Provide the (x, y) coordinate of the cell's center where the given text is located.  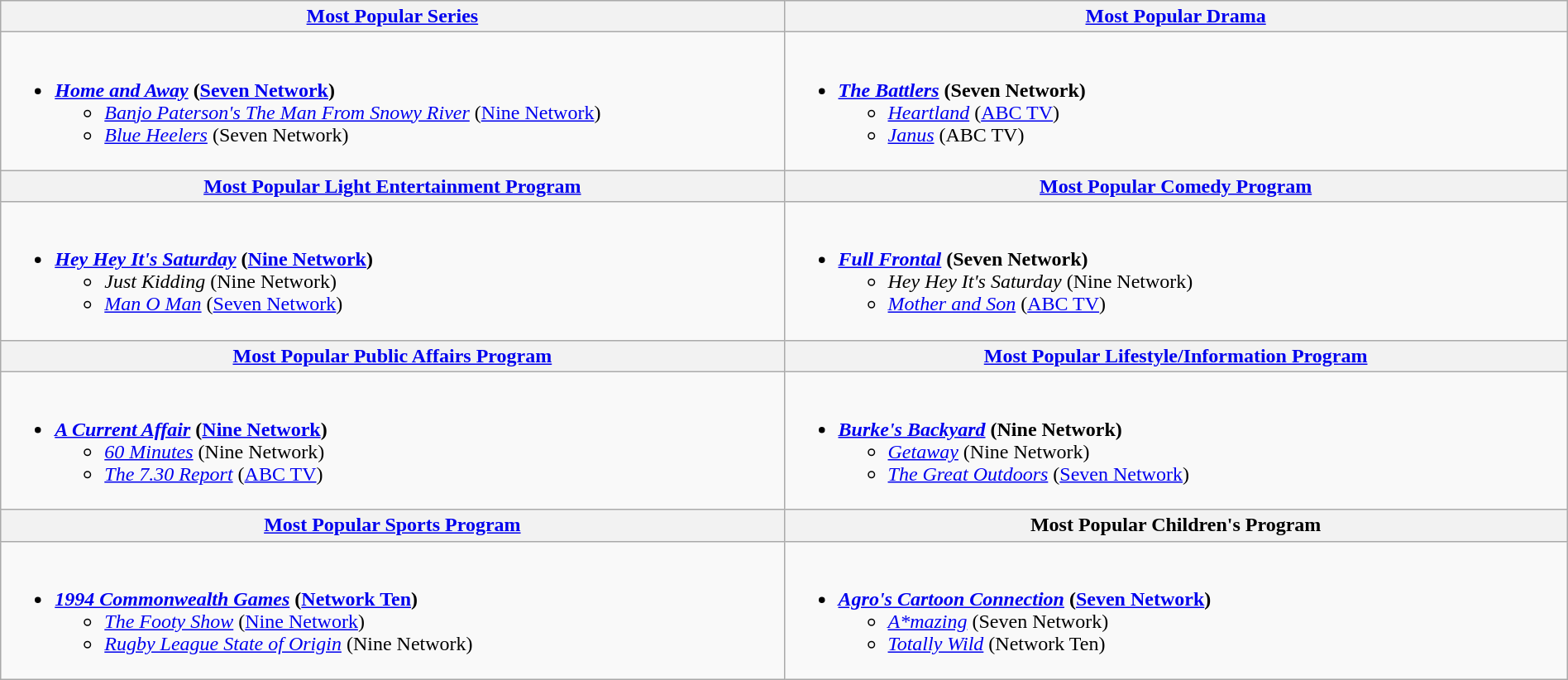
Most Popular Series (392, 17)
Most Popular Comedy Program (1176, 186)
The Battlers (Seven Network)Heartland (ABC TV)Janus (ABC TV) (1176, 101)
Full Frontal (Seven Network)Hey Hey It's Saturday (Nine Network)Mother and Son (ABC TV) (1176, 271)
Most Popular Sports Program (392, 525)
Most Popular Light Entertainment Program (392, 186)
1994 Commonwealth Games (Network Ten)The Footy Show (Nine Network)Rugby League State of Origin (Nine Network) (392, 611)
Most Popular Children's Program (1176, 525)
Most Popular Drama (1176, 17)
Hey Hey It's Saturday (Nine Network)Just Kidding (Nine Network)Man O Man (Seven Network) (392, 271)
Agro's Cartoon Connection (Seven Network)A*mazing (Seven Network)Totally Wild (Network Ten) (1176, 611)
Home and Away (Seven Network)Banjo Paterson's The Man From Snowy River (Nine Network)Blue Heelers (Seven Network) (392, 101)
Most Popular Lifestyle/Information Program (1176, 356)
A Current Affair (Nine Network)60 Minutes (Nine Network)The 7.30 Report (ABC TV) (392, 440)
Most Popular Public Affairs Program (392, 356)
Burke's Backyard (Nine Network)Getaway (Nine Network)The Great Outdoors (Seven Network) (1176, 440)
